Find where the given text appears and provide that cell's center as (X, Y) coordinate. 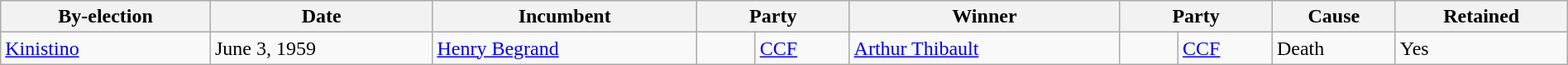
Incumbent (565, 17)
Arthur Thibault (984, 48)
Cause (1333, 17)
June 3, 1959 (321, 48)
Henry Begrand (565, 48)
By-election (106, 17)
Winner (984, 17)
Kinistino (106, 48)
Yes (1481, 48)
Date (321, 17)
Retained (1481, 17)
Death (1333, 48)
